Detect which cell encompasses the target text, then output its (X, Y) center coordinate. 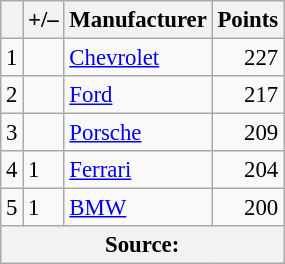
204 (248, 170)
Porsche (138, 133)
227 (248, 58)
5 (12, 208)
Chevrolet (138, 58)
2 (12, 95)
3 (12, 133)
200 (248, 208)
Source: (142, 245)
Points (248, 20)
217 (248, 95)
Ford (138, 95)
Manufacturer (138, 20)
Ferrari (138, 170)
+/– (44, 20)
BMW (138, 208)
209 (248, 133)
4 (12, 170)
